From the cell containing the given text, extract its center point as (X, Y) coordinate. 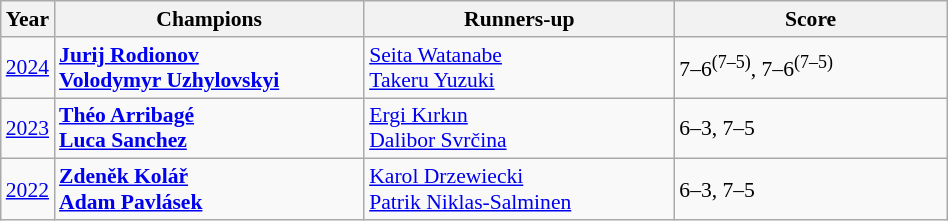
2022 (28, 190)
2024 (28, 68)
Score (810, 19)
Théo Arribagé Luca Sanchez (209, 128)
2023 (28, 128)
Year (28, 19)
Karol Drzewiecki Patrik Niklas-Salminen (519, 190)
Runners-up (519, 19)
7–6(7–5), 7–6(7–5) (810, 68)
Zdeněk Kolář Adam Pavlásek (209, 190)
Seita Watanabe Takeru Yuzuki (519, 68)
Champions (209, 19)
Jurij Rodionov Volodymyr Uzhylovskyi (209, 68)
Ergi Kırkın Dalibor Svrčina (519, 128)
